Extract the (X, Y) coordinate from the center of the cell holding the provided text.  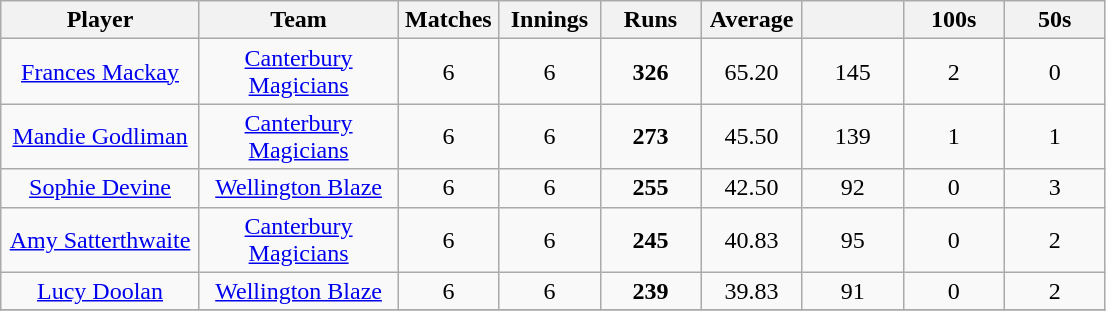
3 (1054, 188)
326 (650, 72)
100s (954, 20)
Team (298, 20)
91 (852, 291)
Player (100, 20)
45.50 (752, 136)
50s (1054, 20)
Lucy Doolan (100, 291)
245 (650, 240)
Frances Mackay (100, 72)
145 (852, 72)
39.83 (752, 291)
Average (752, 20)
273 (650, 136)
Amy Satterthwaite (100, 240)
95 (852, 240)
40.83 (752, 240)
92 (852, 188)
Matches (448, 20)
Sophie Devine (100, 188)
42.50 (752, 188)
65.20 (752, 72)
Runs (650, 20)
239 (650, 291)
255 (650, 188)
139 (852, 136)
Innings (550, 20)
Mandie Godliman (100, 136)
